Return (x, y) of the center of cell containing provided text 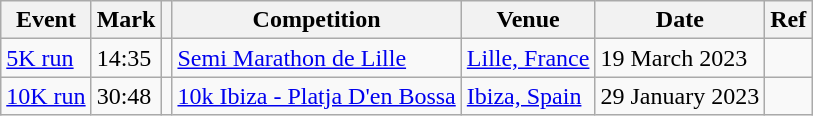
Mark (126, 20)
Event (46, 20)
5K run (46, 58)
Venue (528, 20)
10K run (46, 96)
Lille, France (528, 58)
19 March 2023 (680, 58)
14:35 (126, 58)
29 January 2023 (680, 96)
Ibiza, Spain (528, 96)
10k Ibiza - Platja D'en Bossa (316, 96)
Semi Marathon de Lille (316, 58)
Ref (788, 20)
30:48 (126, 96)
Competition (316, 20)
Date (680, 20)
